Identify which cell holds the provided text, then report its [x, y] central coordinate. 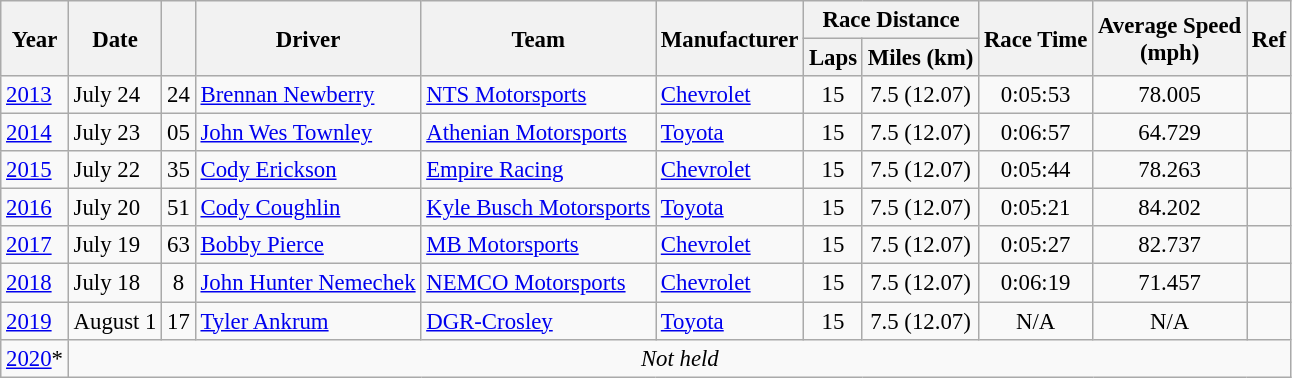
51 [178, 208]
Race Distance [892, 20]
July 20 [115, 208]
Year [35, 38]
Kyle Busch Motorsports [538, 208]
Bobby Pierce [308, 245]
Empire Racing [538, 170]
0:06:19 [1036, 283]
78.005 [1170, 95]
2016 [35, 208]
Ref [1270, 38]
NEMCO Motorsports [538, 283]
0:05:21 [1036, 208]
MB Motorsports [538, 245]
Cody Coughlin [308, 208]
Cody Erickson [308, 170]
NTS Motorsports [538, 95]
8 [178, 283]
John Hunter Nemechek [308, 283]
0:05:53 [1036, 95]
35 [178, 170]
0:05:44 [1036, 170]
64.729 [1170, 133]
63 [178, 245]
71.457 [1170, 283]
July 23 [115, 133]
84.202 [1170, 208]
82.737 [1170, 245]
Brennan Newberry [308, 95]
Driver [308, 38]
05 [178, 133]
24 [178, 95]
0:06:57 [1036, 133]
July 22 [115, 170]
2015 [35, 170]
2014 [35, 133]
17 [178, 321]
Average Speed(mph) [1170, 38]
Not held [680, 358]
2013 [35, 95]
2017 [35, 245]
2019 [35, 321]
78.263 [1170, 170]
2020* [35, 358]
0:05:27 [1036, 245]
2018 [35, 283]
August 1 [115, 321]
Team [538, 38]
Date [115, 38]
July 19 [115, 245]
July 18 [115, 283]
DGR-Crosley [538, 321]
Tyler Ankrum [308, 321]
Manufacturer [730, 38]
July 24 [115, 95]
John Wes Townley [308, 133]
Laps [834, 58]
Athenian Motorsports [538, 133]
Miles (km) [920, 58]
Race Time [1036, 38]
